Pinpoint the cell where the given text exists, returning its (x, y) midpoint coordinate. 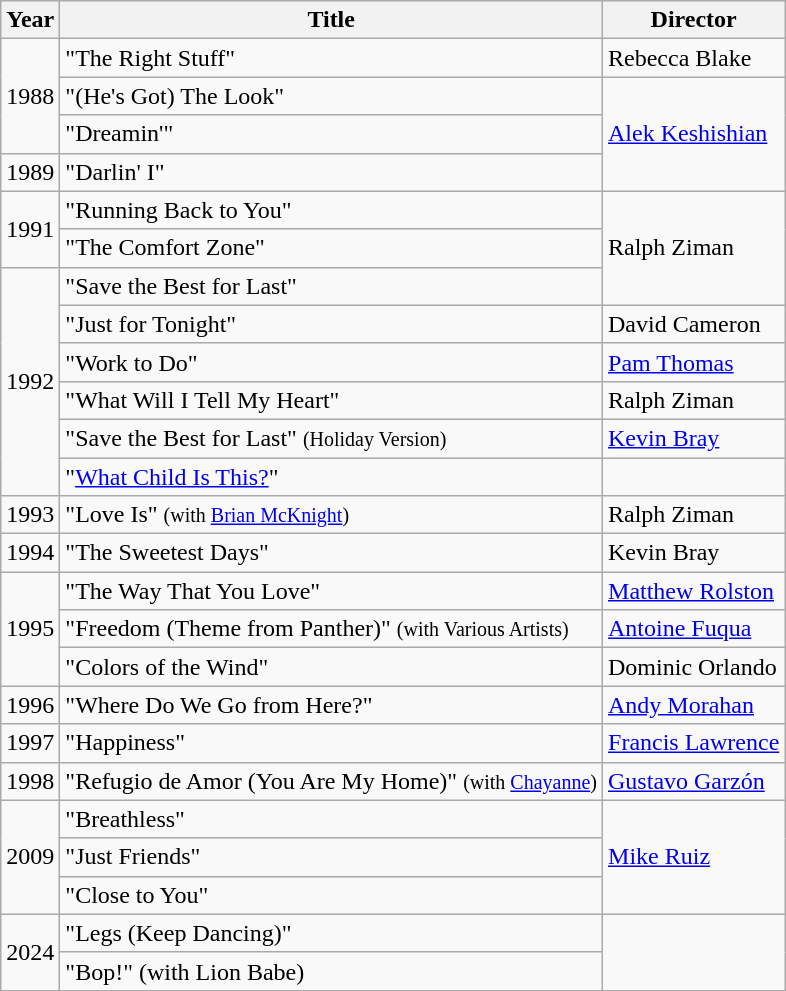
Antoine Fuqua (694, 629)
1992 (30, 381)
"Save the Best for Last" (Holiday Version) (332, 438)
Alek Keshishian (694, 134)
"Close to You" (332, 895)
Director (694, 20)
"What Child Is This?" (332, 477)
Year (30, 20)
"Darlin' I" (332, 172)
1996 (30, 705)
"Refugio de Amor (You Are My Home)" (with Chayanne) (332, 781)
"(He's Got) The Look" (332, 96)
1997 (30, 743)
1998 (30, 781)
"Legs (Keep Dancing)" (332, 933)
"Work to Do" (332, 362)
Pam Thomas (694, 362)
Title (332, 20)
"The Right Stuff" (332, 58)
Andy Morahan (694, 705)
1988 (30, 96)
1993 (30, 515)
"The Comfort Zone" (332, 248)
David Cameron (694, 324)
"Save the Best for Last" (332, 286)
"Just Friends" (332, 857)
"What Will I Tell My Heart" (332, 400)
2024 (30, 952)
"Just for Tonight" (332, 324)
Dominic Orlando (694, 667)
1991 (30, 229)
Matthew Rolston (694, 591)
Mike Ruiz (694, 857)
"The Way That You Love" (332, 591)
"Happiness" (332, 743)
"Dreamin'" (332, 134)
"Freedom (Theme from Panther)" (with Various Artists) (332, 629)
Rebecca Blake (694, 58)
"Bop!" (with Lion Babe) (332, 971)
"Where Do We Go from Here?" (332, 705)
Gustavo Garzón (694, 781)
1989 (30, 172)
Francis Lawrence (694, 743)
"Love Is" (with Brian McKnight) (332, 515)
"Colors of the Wind" (332, 667)
"Breathless" (332, 819)
1995 (30, 629)
"Running Back to You" (332, 210)
"The Sweetest Days" (332, 553)
2009 (30, 857)
1994 (30, 553)
